Locate the cell with the specified text and output its (x, y) center coordinate. 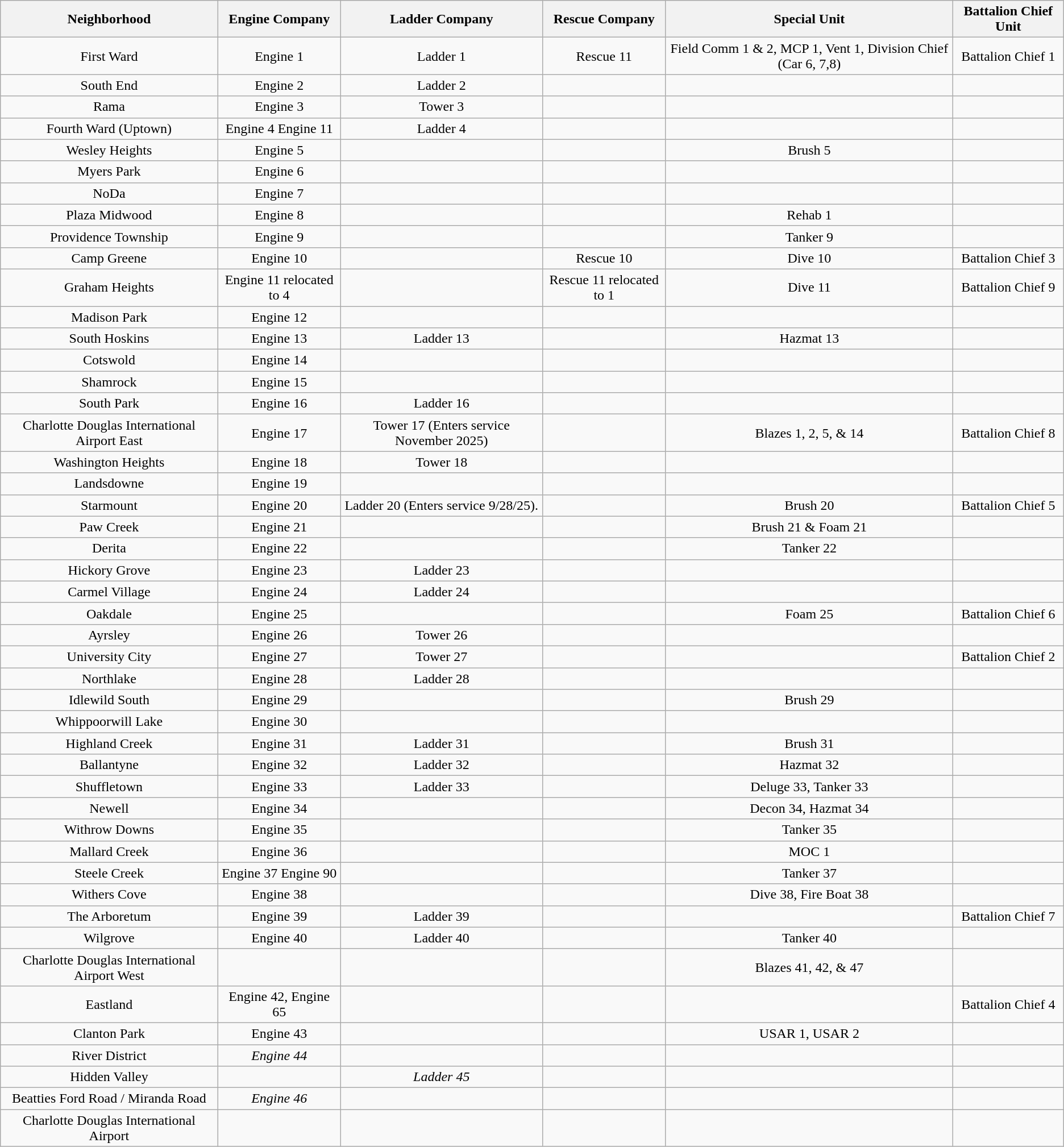
Northlake (109, 678)
Ladder 16 (441, 404)
Deluge 33, Tanker 33 (809, 787)
Tanker 37 (809, 873)
Blazes 1, 2, 5, & 14 (809, 433)
Rescue Company (604, 19)
Engine 37 Engine 90 (279, 873)
Hazmat 13 (809, 339)
Battalion Chief 7 (1008, 916)
Ladder Company (441, 19)
Wilgrove (109, 938)
Ballantyne (109, 765)
Clanton Park (109, 1033)
Engine 34 (279, 808)
Ladder 2 (441, 85)
Camp Greene (109, 258)
Engine 25 (279, 613)
Engine 6 (279, 172)
Battalion Chief 4 (1008, 1004)
Ladder 28 (441, 678)
Engine 33 (279, 787)
University City (109, 656)
Tanker 9 (809, 236)
Battalion Chief 5 (1008, 505)
Engine 38 (279, 895)
Field Comm 1 & 2, MCP 1, Vent 1, Division Chief (Car 6, 7,8) (809, 56)
Engine 39 (279, 916)
Brush 29 (809, 700)
Ladder 4 (441, 128)
Special Unit (809, 19)
Hazmat 32 (809, 765)
NoDa (109, 193)
Engine 40 (279, 938)
Rehab 1 (809, 215)
Engine 28 (279, 678)
Engine 2 (279, 85)
Engine 32 (279, 765)
South Park (109, 404)
Plaza Midwood (109, 215)
Engine 4 Engine 11 (279, 128)
The Arboretum (109, 916)
South Hoskins (109, 339)
Blazes 41, 42, & 47 (809, 967)
Engine 20 (279, 505)
River District (109, 1055)
Battalion Chief Unit (1008, 19)
Mallard Creek (109, 851)
Ladder 40 (441, 938)
Ladder 24 (441, 592)
Engine 15 (279, 382)
Dive 10 (809, 258)
First Ward (109, 56)
Engine 42, Engine 65 (279, 1004)
Dive 11 (809, 288)
Battalion Chief 9 (1008, 288)
Brush 5 (809, 150)
Rescue 11 relocated to 1 (604, 288)
Engine 5 (279, 150)
Engine 8 (279, 215)
Graham Heights (109, 288)
Hidden Valley (109, 1077)
Ladder 1 (441, 56)
Engine 24 (279, 592)
Engine 43 (279, 1033)
Engine 22 (279, 548)
Tower 18 (441, 462)
Engine 30 (279, 722)
Ladder 20 (Enters service 9/28/25). (441, 505)
Tower 3 (441, 107)
Charlotte Douglas International Airport East (109, 433)
Decon 34, Hazmat 34 (809, 808)
Engine 7 (279, 193)
Engine 12 (279, 317)
Dive 38, Fire Boat 38 (809, 895)
Engine 17 (279, 433)
Ayrsley (109, 635)
Engine 19 (279, 484)
Engine 21 (279, 527)
Battalion Chief 2 (1008, 656)
Engine 23 (279, 570)
Engine 13 (279, 339)
Brush 21 & Foam 21 (809, 527)
Ladder 39 (441, 916)
Tower 26 (441, 635)
Battalion Chief 1 (1008, 56)
Battalion Chief 6 (1008, 613)
Engine 29 (279, 700)
Hickory Grove (109, 570)
Ladder 31 (441, 743)
Shamrock (109, 382)
Beatties Ford Road / Miranda Road (109, 1099)
Engine 1 (279, 56)
Madison Park (109, 317)
South End (109, 85)
Engine 3 (279, 107)
Withrow Downs (109, 830)
Engine 26 (279, 635)
Fourth Ward (Uptown) (109, 128)
Brush 20 (809, 505)
Derita (109, 548)
Newell (109, 808)
Engine 27 (279, 656)
Tanker 35 (809, 830)
Ladder 45 (441, 1077)
USAR 1, USAR 2 (809, 1033)
Starmount (109, 505)
Rama (109, 107)
Engine 18 (279, 462)
Whippoorwill Lake (109, 722)
Oakdale (109, 613)
Engine 36 (279, 851)
Washington Heights (109, 462)
Myers Park (109, 172)
Wesley Heights (109, 150)
Battalion Chief 3 (1008, 258)
Ladder 32 (441, 765)
Tanker 40 (809, 938)
Idlewild South (109, 700)
Ladder 13 (441, 339)
Engine 9 (279, 236)
Tanker 22 (809, 548)
Rescue 11 (604, 56)
Cotswold (109, 360)
Engine 10 (279, 258)
Steele Creek (109, 873)
Tower 17 (Enters service November 2025) (441, 433)
Tower 27 (441, 656)
Carmel Village (109, 592)
Brush 31 (809, 743)
Engine 11 relocated to 4 (279, 288)
Charlotte Douglas International Airport (109, 1128)
MOC 1 (809, 851)
Engine Company (279, 19)
Rescue 10 (604, 258)
Ladder 23 (441, 570)
Battalion Chief 8 (1008, 433)
Ladder 33 (441, 787)
Engine 35 (279, 830)
Withers Cove (109, 895)
Neighborhood (109, 19)
Engine 14 (279, 360)
Paw Creek (109, 527)
Foam 25 (809, 613)
Landsdowne (109, 484)
Providence Township (109, 236)
Highland Creek (109, 743)
Charlotte Douglas International Airport West (109, 967)
Shuffletown (109, 787)
Engine 16 (279, 404)
Engine 46 (279, 1099)
Eastland (109, 1004)
Engine 31 (279, 743)
Engine 44 (279, 1055)
